Capture the cell that displays the provided text and extract its [x, y] central coordinate. 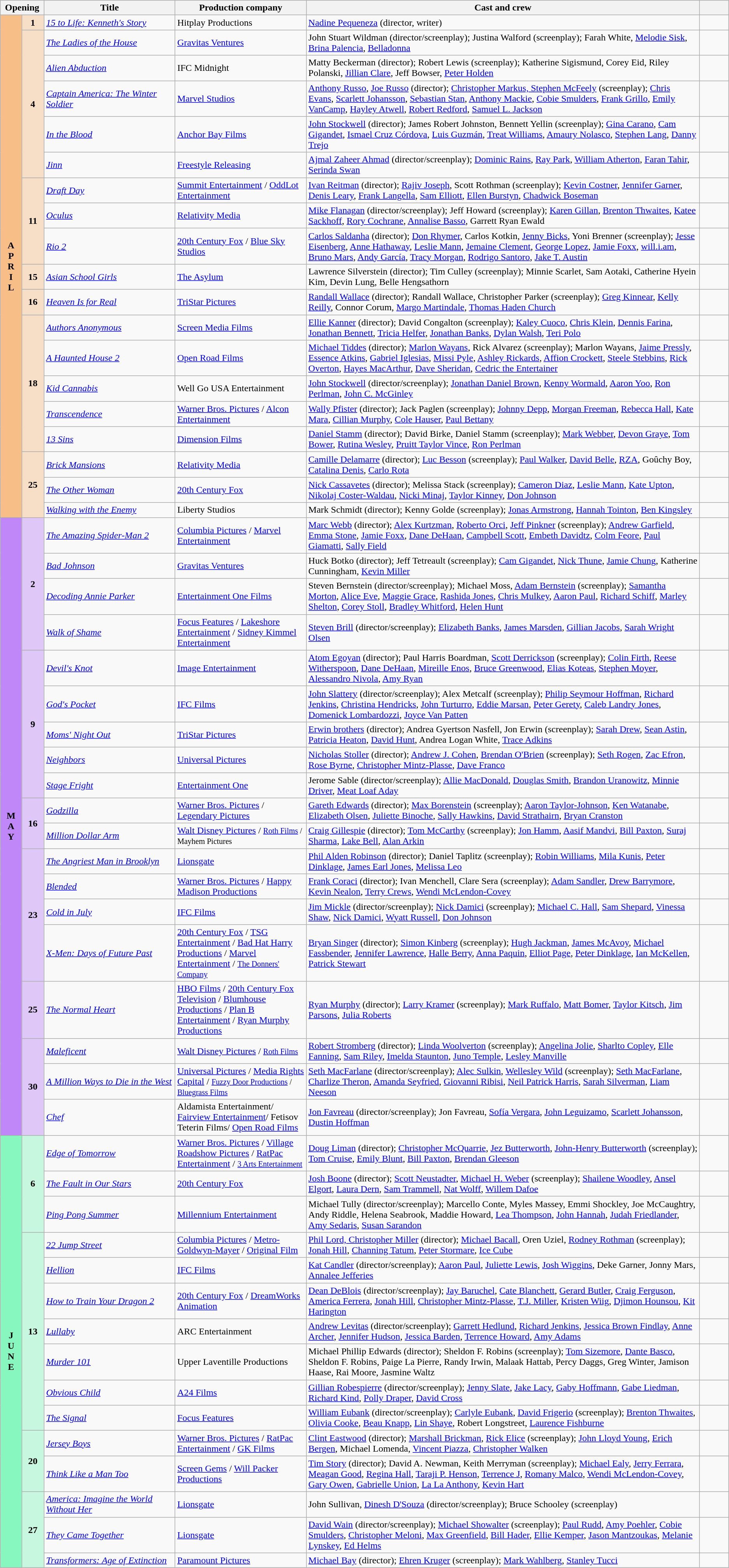
15 to Life: Kenneth's Story [110, 23]
Entertainment One [241, 785]
Cold in July [110, 912]
Universal Pictures / Media Rights Capital / Fuzzy Door Productions / Bluegrass Films [241, 1081]
Hitplay Productions [241, 23]
Columbia Pictures / Metro-Goldwyn-Mayer / Original Film [241, 1245]
Hellion [110, 1270]
Lullaby [110, 1331]
Draft Day [110, 190]
The Signal [110, 1418]
Million Dollar Arm [110, 836]
Upper Laventille Productions [241, 1362]
4 [33, 104]
Warner Bros. Pictures / Village Roadshow Pictures / RatPac Entertainment / 3 Arts Entertainment [241, 1153]
Camille Delamarre (director); Luc Besson (screenplay); Paul Walker, David Belle, RZA, Goûchy Boy, Catalina Denis, Carlo Rota [503, 465]
APRIL [11, 266]
Jinn [110, 165]
Matty Beckerman (director); Robert Lewis (screenplay); Katherine Sigismund, Corey Eid, Riley Polanski, Jillian Clare, Jeff Bowser, Peter Holden [503, 68]
Entertainment One Films [241, 596]
Warner Bros. Pictures / RatPac Entertainment / GK Films [241, 1443]
The Asylum [241, 276]
America: Imagine the World Without Her [110, 1504]
Production company [241, 8]
13 [33, 1331]
A24 Films [241, 1393]
Oculus [110, 216]
The Normal Heart [110, 1010]
2 [33, 584]
Anchor Bay Films [241, 134]
Warner Bros. Pictures / Happy Madison Productions [241, 887]
Daniel Stamm (director); David Birke, Daniel Stamm (screenplay); Mark Webber, Devon Graye, Tom Bower, Rutina Wesley, Pruitt Taylor Vince, Ron Perlman [503, 439]
MAY [11, 826]
Warner Bros. Pictures / Alcon Entertainment [241, 414]
Captain America: The Winter Soldier [110, 98]
John Stuart Wildman (director/screenplay); Justina Walford (screenplay); Farah White, Melodie Sisk, Brina Palencia, Belladonna [503, 43]
1 [33, 23]
Image Entertainment [241, 668]
Walt Disney Pictures / Roth Films [241, 1051]
Michael Bay (director); Ehren Kruger (screenplay); Mark Wahlberg, Stanley Tucci [503, 1560]
Warner Bros. Pictures / Legendary Pictures [241, 810]
Nadine Pequeneza (director, writer) [503, 23]
Lawrence Silverstein (director); Tim Culley (screenplay); Minnie Scarlet, Sam Aotaki, Catherine Hyein Kim, Devin Lung, Belle Hengsathorn [503, 276]
Walt Disney Pictures / Roth Films / Mayhem Pictures [241, 836]
Dimension Films [241, 439]
Summit Entertainment / OddLot Entertainment [241, 190]
Marvel Studios [241, 98]
Stage Fright [110, 785]
Rio 2 [110, 246]
John Stockwell (director/screenplay); Jonathan Daniel Brown, Kenny Wormald, Aaron Yoo, Ron Perlman, John C. McGinley [503, 388]
Well Go USA Entertainment [241, 388]
23 [33, 915]
Neighbors [110, 760]
Kid Cannabis [110, 388]
How to Train Your Dragon 2 [110, 1301]
11 [33, 221]
Liberty Studios [241, 510]
Open Road Films [241, 358]
Jim Mickle (director/screenplay); Nick Damici (screenplay); Michael C. Hall, Sam Shepard, Vinessa Shaw, Nick Damici, Wyatt Russell, Don Johnson [503, 912]
Opening [22, 8]
Jersey Boys [110, 1443]
In the Blood [110, 134]
Walk of Shame [110, 632]
Screen Media Films [241, 327]
Columbia Pictures / Marvel Entertainment [241, 535]
Phil Alden Robinson (director); Daniel Taplitz (screenplay); Robin Williams, Mila Kunis, Peter Dinklage, James Earl Jones, Melissa Leo [503, 861]
Jon Favreau (director/screenplay); Jon Favreau, Sofía Vergara, John Leguizamo, Scarlett Johansson, Dustin Hoffman [503, 1117]
Obvious Child [110, 1393]
Mark Schmidt (director); Kenny Golde (screenplay); Jonas Armstrong, Hannah Tointon, Ben Kingsley [503, 510]
X-Men: Days of Future Past [110, 953]
Moms' Night Out [110, 734]
Bad Johnson [110, 566]
Aldamista Entertainment/ Fairview Entertainment/ Fetisov Teterin Films/ Open Road Films [241, 1117]
20th Century Fox / TSG Entertainment / Bad Hat Harry Productions / Marvel Entertainment / The Donners' Company [241, 953]
Craig Gillespie (director); Tom McCarthy (screenplay); Jon Hamm, Aasif Mandvi, Bill Paxton, Suraj Sharma, Lake Bell, Alan Arkin [503, 836]
Title [110, 8]
Gillian Robespierre (director/screenplay); Jenny Slate, Jake Lacy, Gaby Hoffmann, Gabe Liedman, Richard Kind, Polly Draper, David Cross [503, 1393]
A Haunted House 2 [110, 358]
JUNE [11, 1352]
Screen Gems / Will Packer Productions [241, 1474]
ARC Entertainment [241, 1331]
20th Century Fox / Blue Sky Studios [241, 246]
Transcendence [110, 414]
Cast and crew [503, 8]
13 Sins [110, 439]
27 [33, 1530]
Ryan Murphy (director); Larry Kramer (screenplay); Mark Ruffalo, Matt Bomer, Taylor Kitsch, Jim Parsons, Julia Roberts [503, 1010]
6 [33, 1183]
Decoding Annie Parker [110, 596]
Brick Mansions [110, 465]
Frank Coraci (director); Ivan Menchell, Clare Sera (screenplay); Adam Sandler, Drew Barrymore, Kevin Nealon, Terry Crews, Wendi McLendon-Covey [503, 887]
They Came Together [110, 1535]
Focus Features / Lakeshore Entertainment / Sidney Kimmel Entertainment [241, 632]
Murder 101 [110, 1362]
Walking with the Enemy [110, 510]
Paramount Pictures [241, 1560]
Kat Candler (director/screenplay); Aaron Paul, Juliette Lewis, Josh Wiggins, Deke Garner, Jonny Mars, Annalee Jefferies [503, 1270]
IFC Midnight [241, 68]
30 [33, 1087]
The Angriest Man in Brooklyn [110, 861]
Focus Features [241, 1418]
Asian School Girls [110, 276]
Steven Brill (director/screenplay); Elizabeth Banks, James Marsden, Gillian Jacobs, Sarah Wright Olsen [503, 632]
20th Century Fox / DreamWorks Animation [241, 1301]
Millennium Entertainment [241, 1214]
Blended [110, 887]
The Other Woman [110, 490]
Huck Botko (director); Jeff Tetreault (screenplay); Cam Gigandet, Nick Thune, Jamie Chung, Katherine Cunningham, Kevin Miller [503, 566]
22 Jump Street [110, 1245]
A Million Ways to Die in the West [110, 1081]
Maleficent [110, 1051]
Chef [110, 1117]
John Sullivan, Dinesh D'Souza (director/screenplay); Bruce Schooley (screenplay) [503, 1504]
The Amazing Spider-Man 2 [110, 535]
9 [33, 724]
Ajmal Zaheer Ahmad (director/screenplay); Dominic Rains, Ray Park, William Atherton, Faran Tahir, Serinda Swan [503, 165]
Ping Pong Summer [110, 1214]
Nicholas Stoller (director); Andrew J. Cohen, Brendan O'Brien (screenplay); Seth Rogen, Zac Efron, Rose Byrne, Christopher Mintz-Plasse, Dave Franco [503, 760]
Freestyle Releasing [241, 165]
18 [33, 383]
God's Pocket [110, 704]
The Fault in Our Stars [110, 1183]
15 [33, 276]
Universal Pictures [241, 760]
HBO Films / 20th Century Fox Television / Blumhouse Productions / Plan B Entertainment / Ryan Murphy Productions [241, 1010]
Think Like a Man Too [110, 1474]
Devil's Knot [110, 668]
The Ladies of the House [110, 43]
Authors Anonymous [110, 327]
Jerome Sable (director/screenplay); Allie MacDonald, Douglas Smith, Brandon Uranowitz, Minnie Driver, Meat Loaf Aday [503, 785]
Alien Abduction [110, 68]
Wally Pfister (director); Jack Paglen (screenplay); Johnny Depp, Morgan Freeman, Rebecca Hall, Kate Mara, Cillian Murphy, Cole Hauser, Paul Bettany [503, 414]
Transformers: Age of Extinction [110, 1560]
Edge of Tomorrow [110, 1153]
Godzilla [110, 810]
Heaven Is for Real [110, 302]
20 [33, 1461]
